Scan for the cell matching the given text and deliver its [x, y] coordinate at center. 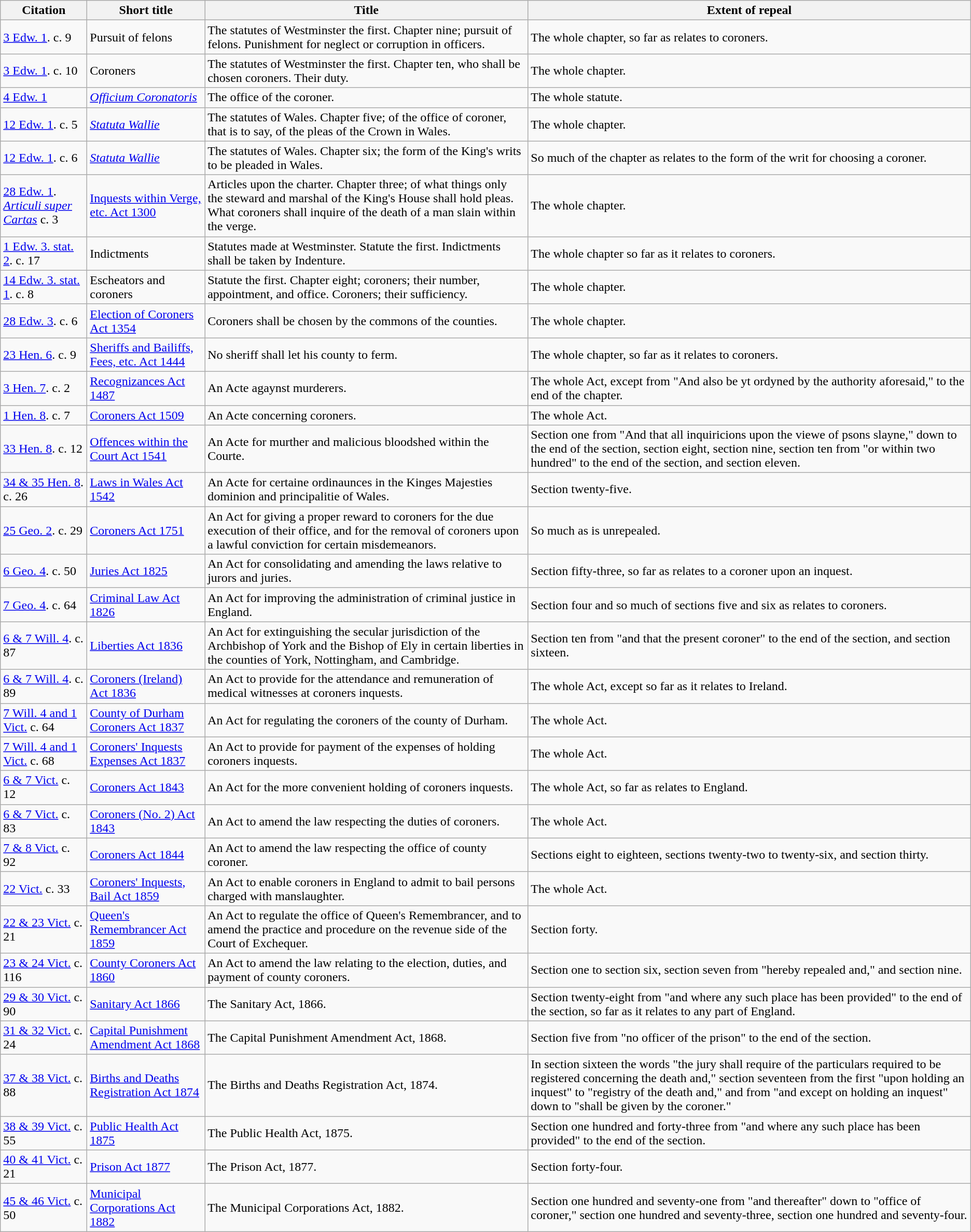
6 & 7 Vict. c. 83 [44, 821]
7 Will. 4 and 1 Vict. c. 68 [44, 754]
So much of the chapter as relates to the form of the writ for choosing a coroner. [749, 158]
Short title [146, 10]
Section twenty-five. [749, 489]
Section four and so much of sections five and six as relates to coroners. [749, 605]
28 Edw. 1. Articuli super Cartas c. 3 [44, 205]
The Prison Act, 1877. [366, 1167]
So much as is unrepealed. [749, 530]
Coroners Act 1751 [146, 530]
Coroners' Inquests Expenses Act 1837 [146, 754]
The whole Act, so far as relates to England. [749, 787]
Recognizances Act 1487 [146, 388]
Election of Coroners Act 1354 [146, 320]
6 & 7 Will. 4. c. 89 [44, 687]
Coroners (No. 2) Act 1843 [146, 821]
3 Edw. 1. c. 9 [44, 37]
The whole Act, except from "And also be yt ordyned by the authority aforesaid," to the end of the chapter. [749, 388]
Section fifty-three, so far as relates to a coroner upon an inquest. [749, 571]
Births and Deaths Registration Act 1874 [146, 1086]
31 & 32 Vict. c. 24 [44, 1038]
County of Durham Coroners Act 1837 [146, 720]
Escheators and coroners [146, 287]
The whole statute. [749, 97]
33 Hen. 8. c. 12 [44, 449]
Municipal Corporations Act 1882 [146, 1208]
28 Edw. 3. c. 6 [44, 320]
Coroners' Inquests, Bail Act 1859 [146, 889]
29 & 30 Vict. c. 90 [44, 1004]
The statutes of Westminster the first. Chapter ten, who shall be chosen coroners. Their duty. [366, 71]
An Act to provide for the attendance and remuneration of medical witnesses at coroners inquests. [366, 687]
The Births and Deaths Registration Act, 1874. [366, 1086]
County Coroners Act 1860 [146, 970]
Queen's Remembrancer Act 1859 [146, 929]
22 & 23 Vict. c. 21 [44, 929]
Offences within the Court Act 1541 [146, 449]
Juries Act 1825 [146, 571]
The whole chapter, so far as it relates to coroners. [749, 355]
6 & 7 Will. 4. c. 87 [44, 646]
Liberties Act 1836 [146, 646]
Statutes made at Westminster. Statute the first. Indictments shall be taken by Indenture. [366, 253]
Pursuit of felons [146, 37]
6 Geo. 4. c. 50 [44, 571]
Coroners Act 1509 [146, 415]
Citation [44, 10]
1 Edw. 3. stat. 2. c. 17 [44, 253]
The statutes of Westminster the first. Chapter nine; pursuit of felons. Punishment for neglect or corruption in officers. [366, 37]
An Act for improving the administration of criminal justice in England. [366, 605]
An Act to amend the law respecting the office of county coroner. [366, 855]
No sheriff shall let his county to ferm. [366, 355]
40 & 41 Vict. c. 21 [44, 1167]
6 & 7 Vict. c. 12 [44, 787]
Capital Punishment Amendment Act 1868 [146, 1038]
Indictments [146, 253]
4 Edw. 1 [44, 97]
Inquests within Verge, etc. Act 1300 [146, 205]
12 Edw. 1. c. 5 [44, 124]
The Sanitary Act, 1866. [366, 1004]
Section ten from "and that the present coroner" to the end of the section, and section sixteen. [749, 646]
45 & 46 Vict. c. 50 [44, 1208]
Coroners [146, 71]
The office of the coroner. [366, 97]
The whole chapter so far as it relates to coroners. [749, 253]
23 & 24 Vict. c. 116 [44, 970]
7 Geo. 4. c. 64 [44, 605]
The statutes of Wales. Chapter five; of the office of coroner, that is to say, of the pleas of the Crown in Wales. [366, 124]
Sheriffs and Bailiffs, Fees, etc. Act 1444 [146, 355]
An Act for regulating the coroners of the county of Durham. [366, 720]
An Acte for murther and malicious bloodshed within the Courte. [366, 449]
The whole chapter, so far as relates to coroners. [749, 37]
An Act to regulate the office of Queen's Remembrancer, and to amend the practice and procedure on the revenue side of the Court of Exchequer. [366, 929]
Officium Coronatoris [146, 97]
Section forty-four. [749, 1167]
The whole Act, except so far as it relates to Ireland. [749, 687]
An Act to amend the law relating to the election, duties, and payment of county coroners. [366, 970]
Extent of repeal [749, 10]
7 Will. 4 and 1 Vict. c. 64 [44, 720]
Coroners (Ireland) Act 1836 [146, 687]
Sections eight to eighteen, sections twenty-two to twenty-six, and section thirty. [749, 855]
An Act for consolidating and amending the laws relative to jurors and juries. [366, 571]
Section five from "no officer of the prison" to the end of the section. [749, 1038]
1 Hen. 8. c. 7 [44, 415]
Sanitary Act 1866 [146, 1004]
Statute the first. Chapter eight; coroners; their number, appointment, and office. Coroners; their sufficiency. [366, 287]
Title [366, 10]
3 Edw. 1. c. 10 [44, 71]
34 & 35 Hen. 8. c. 26 [44, 489]
25 Geo. 2. c. 29 [44, 530]
The Municipal Corporations Act, 1882. [366, 1208]
Coroners Act 1843 [146, 787]
An Act to provide for payment of the expenses of holding coroners inquests. [366, 754]
An Act to amend the law respecting the duties of coroners. [366, 821]
Coroners Act 1844 [146, 855]
Section one to section six, section seven from "hereby repealed and," and section nine. [749, 970]
An Acte concerning coroners. [366, 415]
An Act for the more convenient holding of coroners inquests. [366, 787]
Public Health Act 1875 [146, 1133]
Prison Act 1877 [146, 1167]
The Capital Punishment Amendment Act, 1868. [366, 1038]
An Acte for certaine ordinaunces in the Kinges Majesties dominion and principalitie of Wales. [366, 489]
Section one hundred and forty-three from "and where any such place has been provided" to the end of the section. [749, 1133]
The Public Health Act, 1875. [366, 1133]
Laws in Wales Act 1542 [146, 489]
7 & 8 Vict. c. 92 [44, 855]
22 Vict. c. 33 [44, 889]
23 Hen. 6. c. 9 [44, 355]
37 & 38 Vict. c. 88 [44, 1086]
Criminal Law Act 1826 [146, 605]
14 Edw. 3. stat. 1. c. 8 [44, 287]
38 & 39 Vict. c. 55 [44, 1133]
Section twenty-eight from "and where any such place has been provided" to the end of the section, so far as it relates to any part of England. [749, 1004]
The statutes of Wales. Chapter six; the form of the King's writs to be pleaded in Wales. [366, 158]
Coroners shall be chosen by the commons of the counties. [366, 320]
An Acte agaynst murderers. [366, 388]
3 Hen. 7. c. 2 [44, 388]
12 Edw. 1. c. 6 [44, 158]
Section forty. [749, 929]
An Act to enable coroners in England to admit to bail persons charged with manslaughter. [366, 889]
